Identify which cell holds the provided text, then report its (x, y) central coordinate. 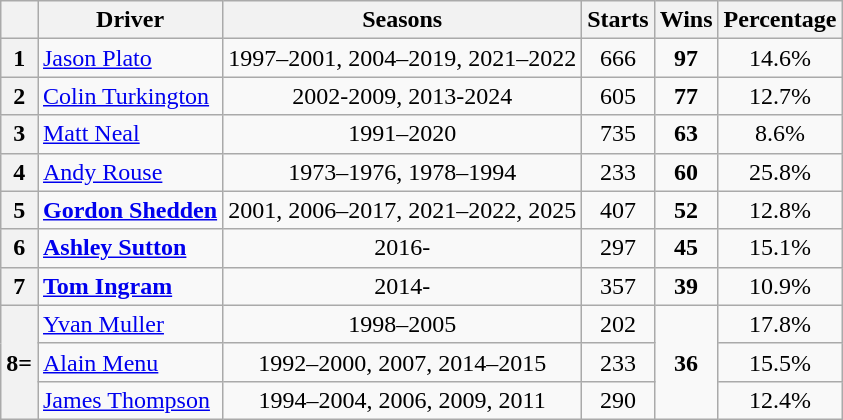
12.7% (780, 96)
297 (618, 248)
605 (618, 96)
2 (20, 96)
45 (686, 248)
Gordon Shedden (130, 210)
666 (618, 58)
25.8% (780, 172)
8.6% (780, 134)
36 (686, 362)
1992–2000, 2007, 2014–2015 (402, 362)
735 (618, 134)
2016- (402, 248)
2014- (402, 286)
Alain Menu (130, 362)
10.9% (780, 286)
Jason Plato (130, 58)
7 (20, 286)
17.8% (780, 324)
Percentage (780, 20)
12.4% (780, 400)
39 (686, 286)
1997–2001, 2004–2019, 2021–2022 (402, 58)
Colin Turkington (130, 96)
Seasons (402, 20)
290 (618, 400)
97 (686, 58)
Yvan Muller (130, 324)
60 (686, 172)
2002-2009, 2013-2024 (402, 96)
1973–1976, 1978–1994 (402, 172)
357 (618, 286)
Wins (686, 20)
15.5% (780, 362)
1998–2005 (402, 324)
Tom Ingram (130, 286)
407 (618, 210)
12.8% (780, 210)
3 (20, 134)
4 (20, 172)
Matt Neal (130, 134)
15.1% (780, 248)
8= (20, 362)
Ashley Sutton (130, 248)
Andy Rouse (130, 172)
1994–2004, 2006, 2009, 2011 (402, 400)
1991–2020 (402, 134)
52 (686, 210)
Driver (130, 20)
James Thompson (130, 400)
1 (20, 58)
5 (20, 210)
202 (618, 324)
Starts (618, 20)
2001, 2006–2017, 2021–2022, 2025 (402, 210)
63 (686, 134)
77 (686, 96)
14.6% (780, 58)
6 (20, 248)
